Detect which cell encompasses the target text, then output its [X, Y] center coordinate. 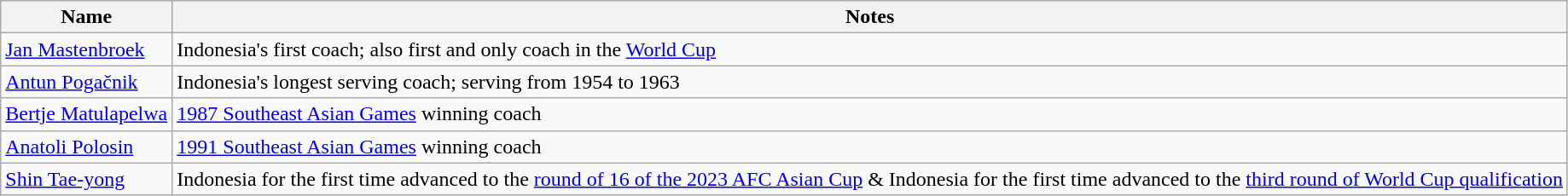
1991 Southeast Asian Games winning coach [870, 147]
Antun Pogačnik [87, 82]
Indonesia's first coach; also first and only coach in the World Cup [870, 49]
Name [87, 17]
Jan Mastenbroek [87, 49]
Anatoli Polosin [87, 147]
1987 Southeast Asian Games winning coach [870, 114]
Shin Tae-yong [87, 179]
Bertje Matulapelwa [87, 114]
Indonesia's longest serving coach; serving from 1954 to 1963 [870, 82]
Notes [870, 17]
